Return the (x, y) coordinate for the center point of the cell that contains the specified text.  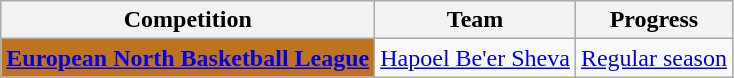
Progress (654, 20)
Team (476, 20)
Regular season (654, 58)
Hapoel Be'er Sheva (476, 58)
Competition (188, 20)
European North Basketball League (188, 58)
